Find where the given text appears and provide that cell's center as [X, Y] coordinate. 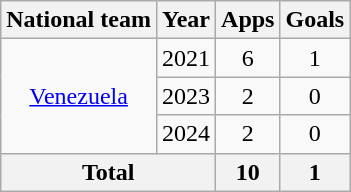
10 [248, 172]
Venezuela [79, 96]
Year [186, 20]
2023 [186, 96]
Apps [248, 20]
6 [248, 58]
National team [79, 20]
2024 [186, 134]
2021 [186, 58]
Total [108, 172]
Goals [315, 20]
